Pinpoint the cell where the given text exists, returning its [x, y] midpoint coordinate. 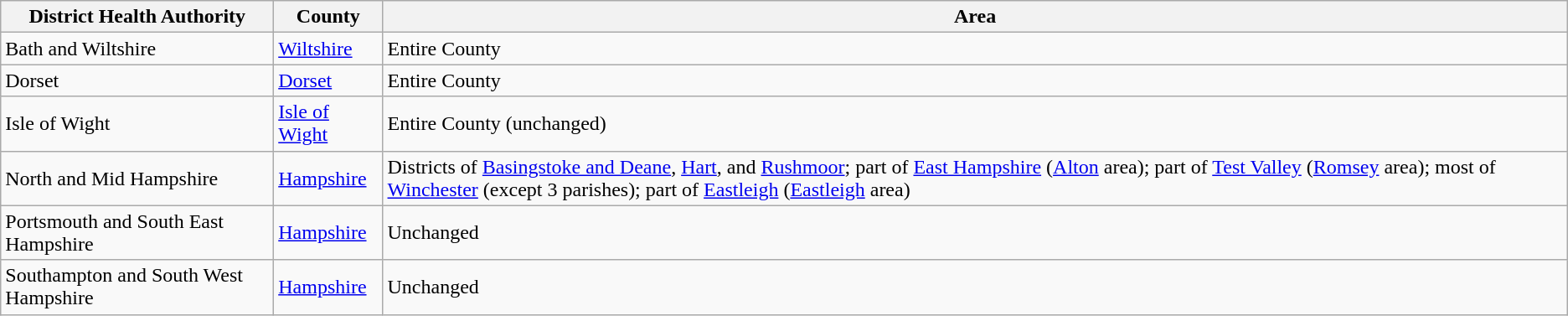
Portsmouth and South East Hampshire [137, 233]
Area [975, 17]
North and Mid Hampshire [137, 178]
Entire County (unchanged) [975, 124]
Wiltshire [328, 49]
County [328, 17]
Southampton and South West Hampshire [137, 287]
District Health Authority [137, 17]
Bath and Wiltshire [137, 49]
